Capture the cell that displays the provided text and extract its (X, Y) central coordinate. 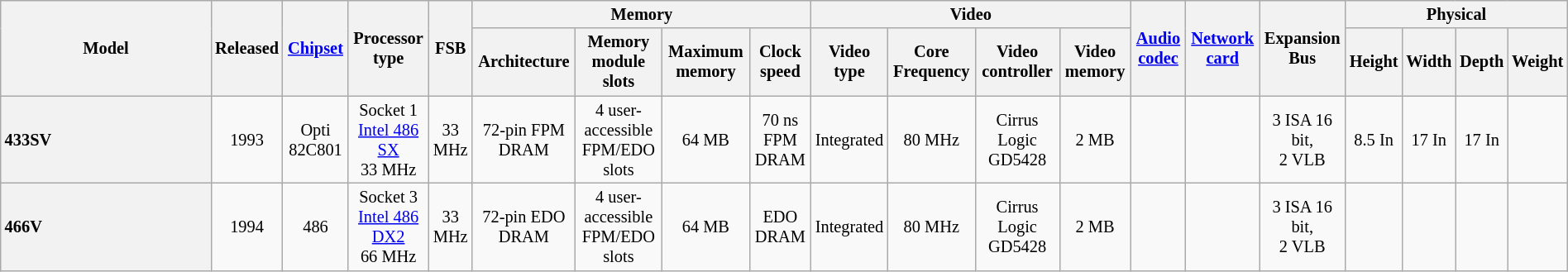
Socket 1Intel 486 SX33 MHz (389, 140)
Processor type (389, 48)
Expansion Bus (1303, 48)
Network card (1222, 48)
Audio codec (1158, 48)
486 (316, 227)
Model (106, 48)
Architecture (523, 62)
Released (246, 48)
EDO DRAM (780, 227)
433SV (106, 140)
70 nsFPM DRAM (780, 140)
Height (1374, 62)
Clock speed (780, 62)
72-pin FPM DRAM (523, 140)
Core Frequency (932, 62)
8.5 In (1374, 140)
Video controller (1017, 62)
Video memory (1095, 62)
Chipset (316, 48)
Maximum memory (705, 62)
Video type (849, 62)
Memory (642, 14)
FSB (450, 48)
Memory module slots (619, 62)
Weight (1537, 62)
466V (106, 227)
Opti 82C801 (316, 140)
1993 (246, 140)
Width (1429, 62)
Depth (1482, 62)
Socket 3Intel 486 DX266 MHz (389, 227)
Physical (1456, 14)
Video (971, 14)
72-pin EDO DRAM (523, 227)
1994 (246, 227)
